Find where the given text appears and provide that cell's center as [X, Y] coordinate. 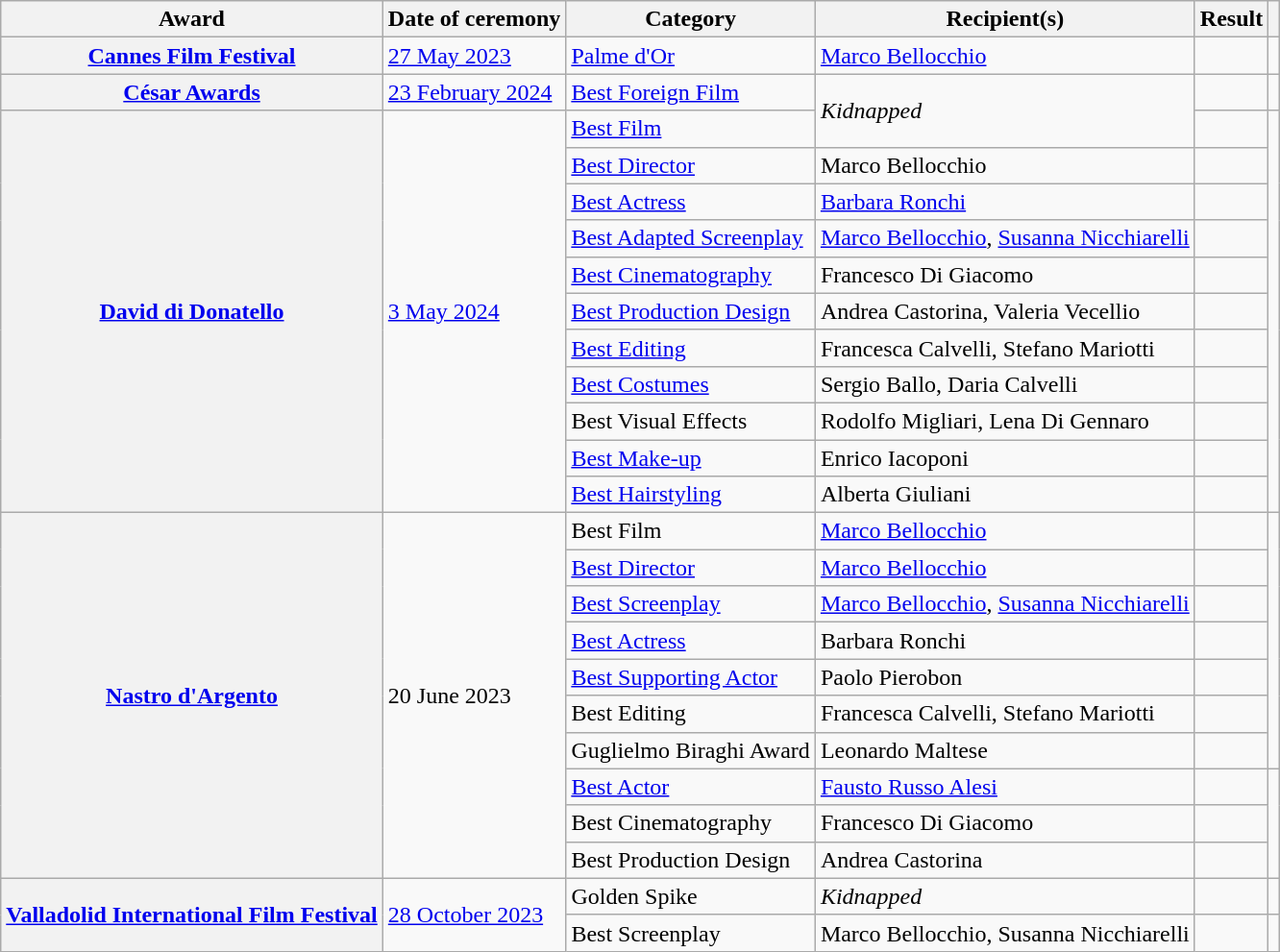
Award [192, 19]
Paolo Pierobon [1005, 677]
Rodolfo Migliari, Lena Di Gennaro [1005, 421]
27 May 2023 [475, 56]
Best Hairstyling [691, 495]
Best Adapted Screenplay [691, 238]
David di Donatello [192, 311]
Date of ceremony [475, 19]
Best Visual Effects [691, 421]
Recipient(s) [1005, 19]
Category [691, 19]
Result [1231, 19]
Sergio Ballo, Daria Calvelli [1005, 384]
Enrico Iacoponi [1005, 458]
Andrea Castorina, Valeria Vecellio [1005, 311]
Best Make-up [691, 458]
Nastro d'Argento [192, 696]
20 June 2023 [475, 696]
Best Actor [691, 787]
Best Foreign Film [691, 92]
Best Costumes [691, 384]
Alberta Giuliani [1005, 495]
23 February 2024 [475, 92]
3 May 2024 [475, 311]
Valladolid International Film Festival [192, 915]
Guglielmo Biraghi Award [691, 750]
Palme d'Or [691, 56]
Golden Spike [691, 896]
Leonardo Maltese [1005, 750]
Best Supporting Actor [691, 677]
Andrea Castorina [1005, 860]
César Awards [192, 92]
Fausto Russo Alesi [1005, 787]
28 October 2023 [475, 915]
Cannes Film Festival [192, 56]
